Return [x, y] of the center of cell containing provided text 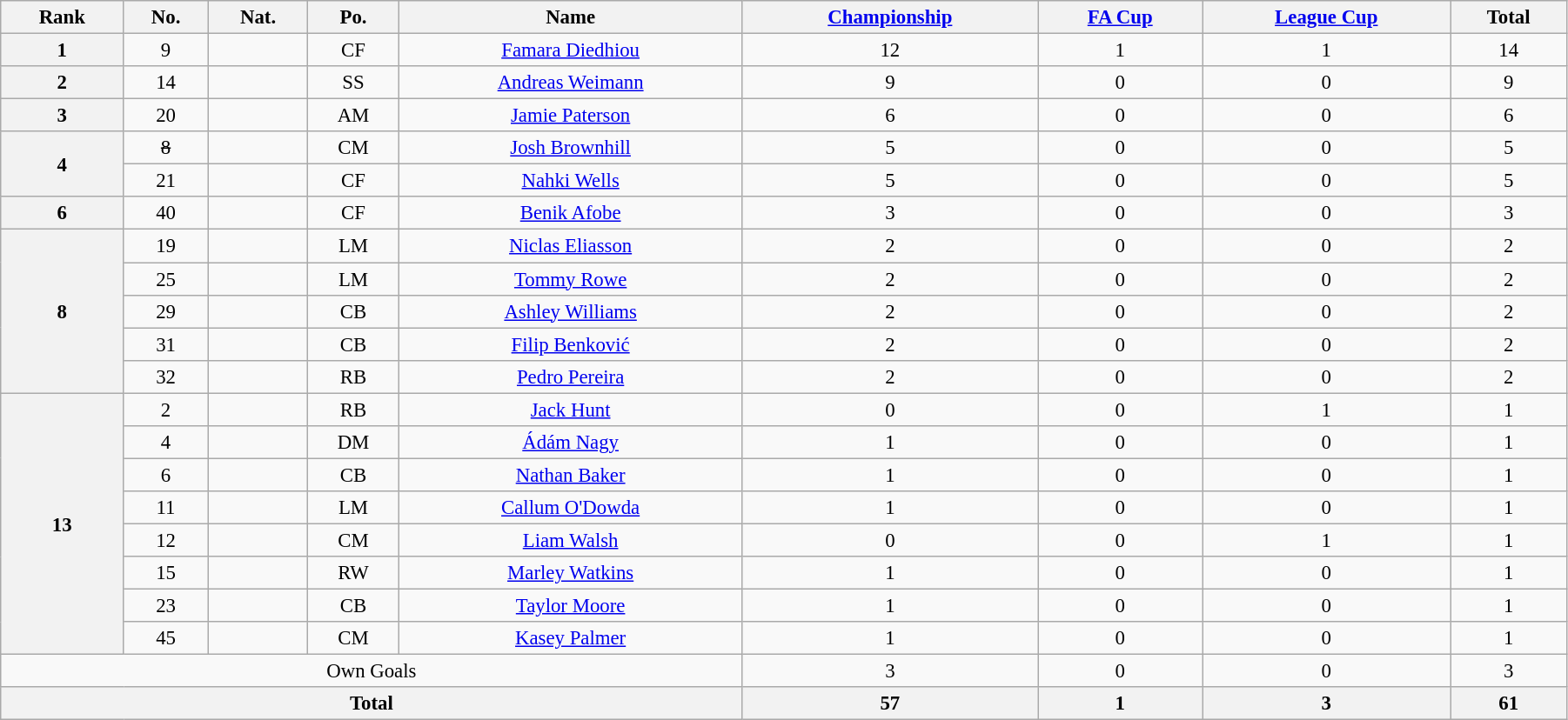
Nat. [258, 17]
31 [166, 344]
Taylor Moore [571, 606]
Jack Hunt [571, 410]
Famara Diedhiou [571, 50]
61 [1509, 703]
Kasey Palmer [571, 638]
Own Goals [372, 671]
19 [166, 246]
Ashley Williams [571, 311]
13 [63, 523]
29 [166, 311]
Nahki Wells [571, 181]
Filip Benković [571, 344]
20 [166, 116]
57 [890, 703]
Championship [890, 17]
Nathan Baker [571, 475]
Niclas Eliasson [571, 246]
11 [166, 508]
Liam Walsh [571, 540]
Andreas Weimann [571, 83]
Callum O'Dowda [571, 508]
AM [353, 116]
15 [166, 573]
40 [166, 213]
Po. [353, 17]
RW [353, 573]
FA Cup [1121, 17]
Marley Watkins [571, 573]
Jamie Paterson [571, 116]
21 [166, 181]
League Cup [1326, 17]
Ádám Nagy [571, 443]
No. [166, 17]
SS [353, 83]
Pedro Pereira [571, 377]
Rank [63, 17]
DM [353, 443]
25 [166, 279]
32 [166, 377]
23 [166, 606]
Benik Afobe [571, 213]
Name [571, 17]
Josh Brownhill [571, 148]
Tommy Rowe [571, 279]
45 [166, 638]
